Search for the cell housing the specified text and yield its [x, y] center coordinate. 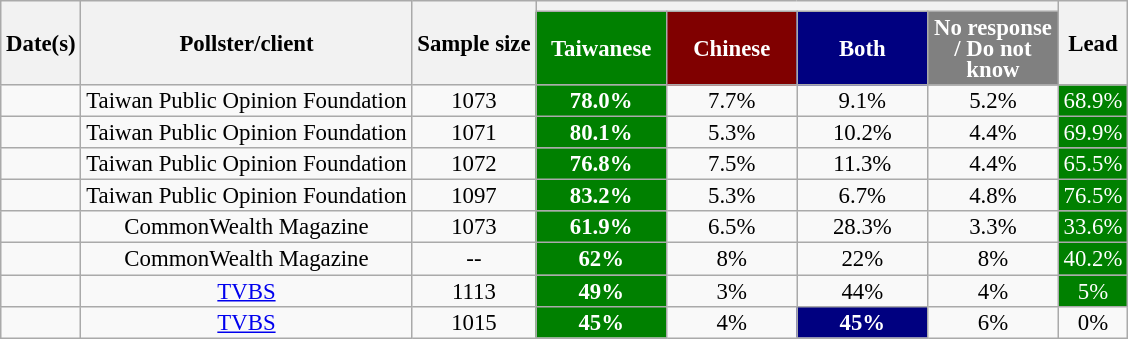
33.6% [1092, 228]
1113 [474, 291]
5% [1092, 291]
Chinese [732, 49]
22% [862, 259]
7.7% [732, 101]
68.9% [1092, 101]
65.5% [1092, 164]
11.3% [862, 164]
78.0% [602, 101]
62% [602, 259]
Date(s) [41, 43]
3.3% [994, 228]
7.5% [732, 164]
83.2% [602, 196]
Taiwanese [602, 49]
6.5% [732, 228]
40.2% [1092, 259]
69.9% [1092, 133]
Lead [1092, 43]
49% [602, 291]
6.7% [862, 196]
5.2% [994, 101]
10.2% [862, 133]
76.5% [1092, 196]
1071 [474, 133]
1015 [474, 322]
3% [732, 291]
1072 [474, 164]
76.8% [602, 164]
0% [1092, 322]
Sample size [474, 43]
-- [474, 259]
No response / Do not know [994, 49]
Pollster/client [246, 43]
80.1% [602, 133]
28.3% [862, 228]
44% [862, 291]
9.1% [862, 101]
6% [994, 322]
1097 [474, 196]
61.9% [602, 228]
4.8% [994, 196]
Both [862, 49]
